Search for the cell housing the specified text and yield its [x, y] center coordinate. 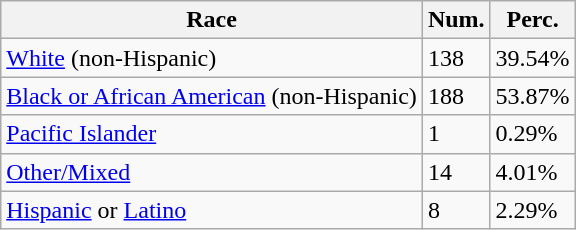
White (non-Hispanic) [212, 58]
0.29% [532, 134]
Pacific Islander [212, 134]
Race [212, 20]
8 [456, 210]
Hispanic or Latino [212, 210]
138 [456, 58]
Num. [456, 20]
39.54% [532, 58]
1 [456, 134]
2.29% [532, 210]
Perc. [532, 20]
14 [456, 172]
Other/Mixed [212, 172]
188 [456, 96]
53.87% [532, 96]
Black or African American (non-Hispanic) [212, 96]
4.01% [532, 172]
